From the cell containing the given text, extract its center point as [X, Y] coordinate. 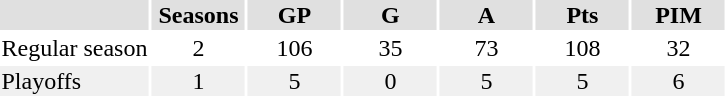
32 [678, 48]
PIM [678, 15]
1 [198, 81]
GP [294, 15]
Pts [582, 15]
108 [582, 48]
6 [678, 81]
Seasons [198, 15]
106 [294, 48]
73 [486, 48]
2 [198, 48]
Regular season [74, 48]
Playoffs [74, 81]
0 [390, 81]
A [486, 15]
35 [390, 48]
G [390, 15]
